Provide the (X, Y) coordinate of the cell's center where the given text is located.  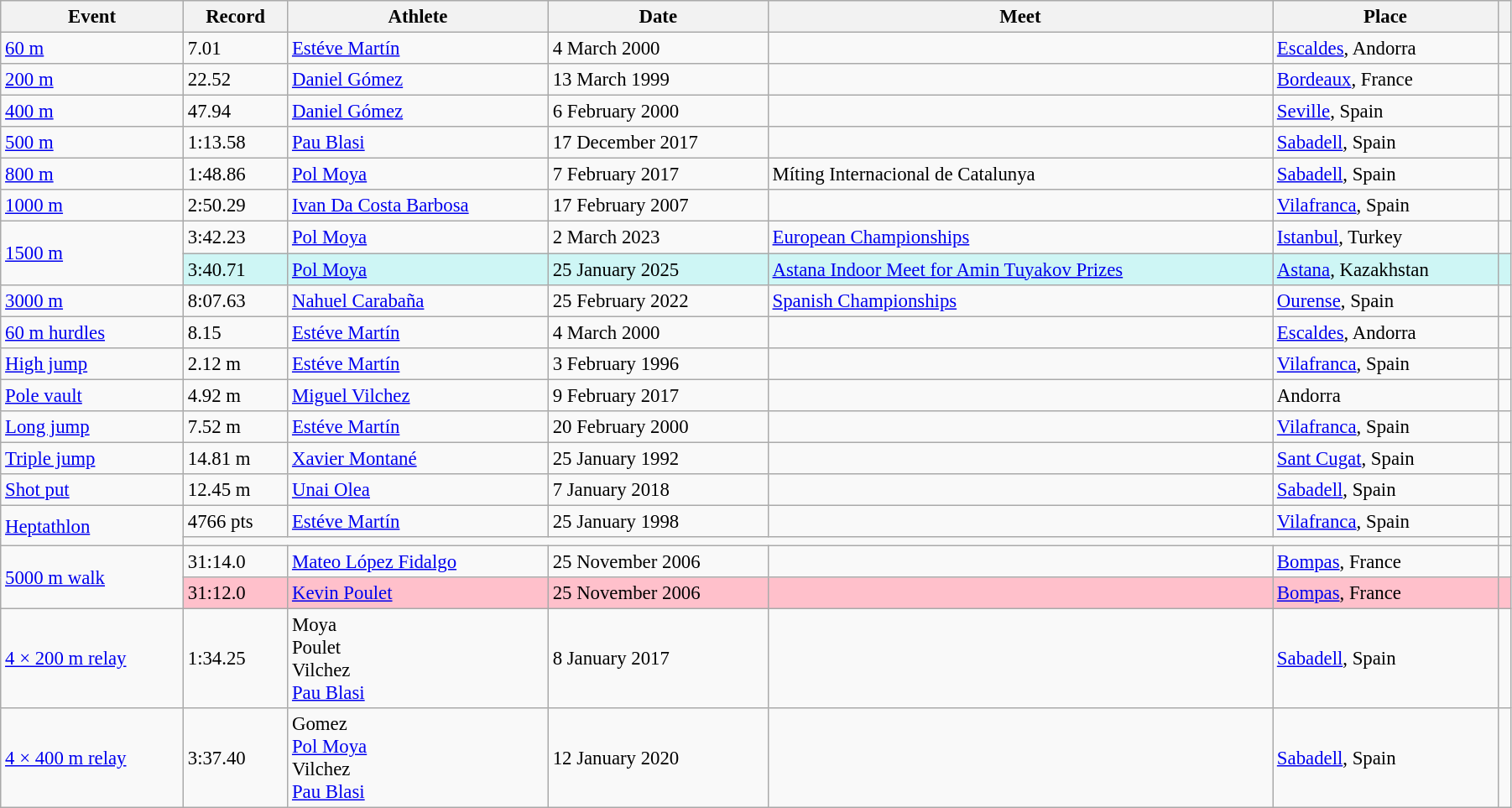
1:34.25 (235, 659)
14.81 m (235, 458)
1:48.86 (235, 175)
60 m (92, 49)
25 January 1992 (658, 458)
4.92 m (235, 395)
60 m hurdles (92, 332)
Record (235, 17)
Miguel Vilchez (418, 395)
Heptathlon (92, 525)
5000 m walk (92, 577)
Date (658, 17)
31:14.0 (235, 562)
1000 m (92, 206)
6 February 2000 (658, 112)
4 × 200 m relay (92, 659)
3:40.71 (235, 269)
47.94 (235, 112)
Seville, Spain (1386, 112)
3 February 1996 (658, 363)
25 February 2022 (658, 300)
Kevin Poulet (418, 593)
Nahuel Carabaña (418, 300)
Pau Blasi (418, 143)
7 February 2017 (658, 175)
Unai Olea (418, 490)
Long jump (92, 427)
Mateo López Fidalgo (418, 562)
Athlete (418, 17)
25 January 2025 (658, 269)
2 March 2023 (658, 237)
3:37.40 (235, 758)
9 February 2017 (658, 395)
3:42.23 (235, 237)
Istanbul, Turkey (1386, 237)
7.01 (235, 49)
3000 m (92, 300)
Míting Internacional de Catalunya (1020, 175)
Bordeaux, France (1386, 80)
8.15 (235, 332)
1500 m (92, 253)
22.52 (235, 80)
8:07.63 (235, 300)
MoyaPouletVilchezPau Blasi (418, 659)
200 m (92, 80)
Andorra (1386, 395)
20 February 2000 (658, 427)
25 January 1998 (658, 521)
1:13.58 (235, 143)
7.52 m (235, 427)
500 m (92, 143)
Sant Cugat, Spain (1386, 458)
Shot put (92, 490)
European Championships (1020, 237)
Astana, Kazakhstan (1386, 269)
Ivan Da Costa Barbosa (418, 206)
Pole vault (92, 395)
12 January 2020 (658, 758)
8 January 2017 (658, 659)
Place (1386, 17)
High jump (92, 363)
Triple jump (92, 458)
17 February 2007 (658, 206)
400 m (92, 112)
13 March 1999 (658, 80)
Spanish Championships (1020, 300)
Xavier Montané (418, 458)
Meet (1020, 17)
17 December 2017 (658, 143)
Event (92, 17)
800 m (92, 175)
31:12.0 (235, 593)
2.12 m (235, 363)
GomezPol MoyaVilchezPau Blasi (418, 758)
4766 pts (235, 521)
7 January 2018 (658, 490)
4 × 400 m relay (92, 758)
12.45 m (235, 490)
Ourense, Spain (1386, 300)
Astana Indoor Meet for Amin Tuyakov Prizes (1020, 269)
2:50.29 (235, 206)
